Locate the cell with the specified text and output its (X, Y) center coordinate. 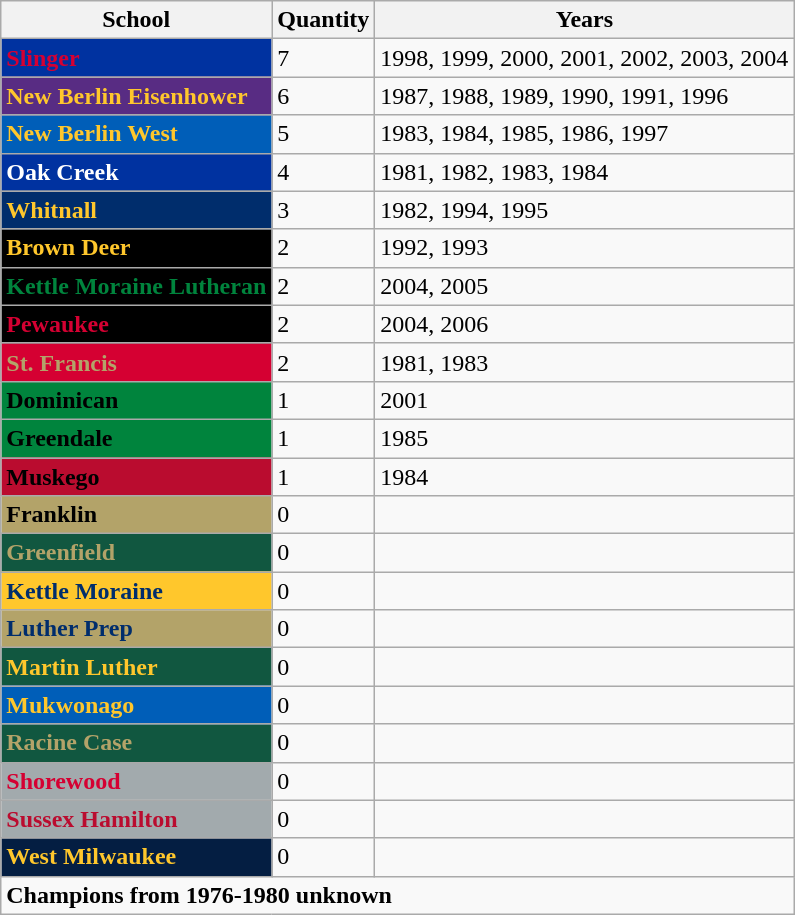
West Milwaukee (136, 857)
Shorewood (136, 781)
1987, 1988, 1989, 1990, 1991, 1996 (584, 96)
Mukwonago (136, 705)
Champions from 1976-1980 unknown (398, 895)
School (136, 20)
New Berlin West (136, 134)
6 (324, 96)
7 (324, 58)
Oak Creek (136, 172)
1998, 1999, 2000, 2001, 2002, 2003, 2004 (584, 58)
1992, 1993 (584, 248)
2004, 2006 (584, 324)
St. Francis (136, 362)
Quantity (324, 20)
1984 (584, 477)
Brown Deer (136, 248)
Muskego (136, 477)
3 (324, 210)
Kettle Moraine (136, 591)
Dominican (136, 400)
4 (324, 172)
Franklin (136, 515)
Kettle Moraine Lutheran (136, 286)
2001 (584, 400)
Greendale (136, 438)
1985 (584, 438)
Racine Case (136, 743)
Sussex Hamilton (136, 819)
1981, 1982, 1983, 1984 (584, 172)
1982, 1994, 1995 (584, 210)
5 (324, 134)
Whitnall (136, 210)
New Berlin Eisenhower (136, 96)
Slinger (136, 58)
Martin Luther (136, 667)
Greenfield (136, 553)
Luther Prep (136, 629)
Years (584, 20)
2004, 2005 (584, 286)
1981, 1983 (584, 362)
Pewaukee (136, 324)
1983, 1984, 1985, 1986, 1997 (584, 134)
